Return the (x, y) coordinate for the center point of the cell that contains the specified text.  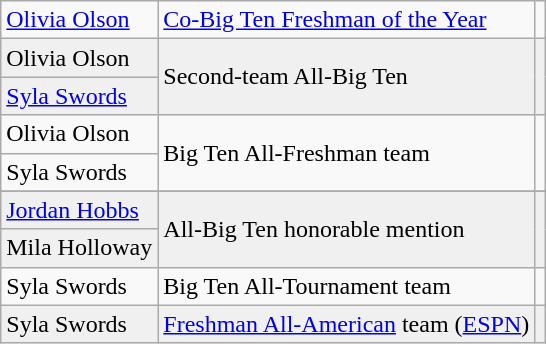
Second-team All-Big Ten (346, 77)
Big Ten All-Freshman team (346, 153)
Co-Big Ten Freshman of the Year (346, 20)
Big Ten All-Tournament team (346, 286)
Mila Holloway (80, 248)
All-Big Ten honorable mention (346, 229)
Jordan Hobbs (80, 210)
Freshman All-American team (ESPN) (346, 324)
